Return the (X, Y) coordinate for the center point of the cell that contains the specified text.  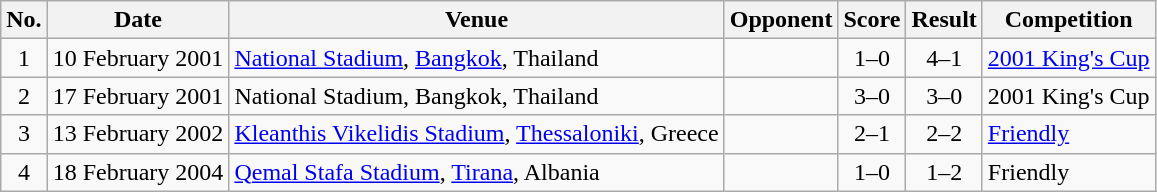
10 February 2001 (138, 58)
Venue (476, 20)
2–2 (944, 134)
Competition (1068, 20)
1 (24, 58)
Date (138, 20)
2 (24, 96)
Opponent (781, 20)
2–1 (872, 134)
No. (24, 20)
18 February 2004 (138, 172)
17 February 2001 (138, 96)
3 (24, 134)
13 February 2002 (138, 134)
Result (944, 20)
4 (24, 172)
Qemal Stafa Stadium, Tirana, Albania (476, 172)
1–2 (944, 172)
Score (872, 20)
Kleanthis Vikelidis Stadium, Thessaloniki, Greece (476, 134)
4–1 (944, 58)
